From the cell containing the given text, extract its center point as [x, y] coordinate. 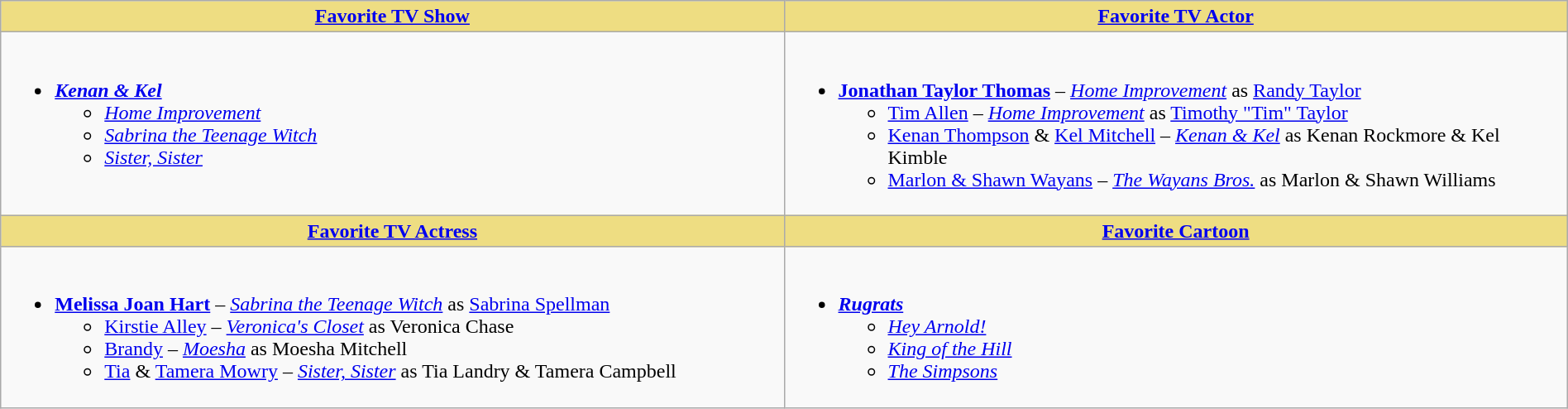
Favorite Cartoon [1176, 231]
Favorite TV Actress [392, 231]
Favorite TV Actor [1176, 17]
Kenan & KelHome ImprovementSabrina the Teenage WitchSister, Sister [392, 124]
Favorite TV Show [392, 17]
RugratsHey Arnold!King of the HillThe Simpsons [1176, 327]
